Find where the given text appears and provide that cell's center as [X, Y] coordinate. 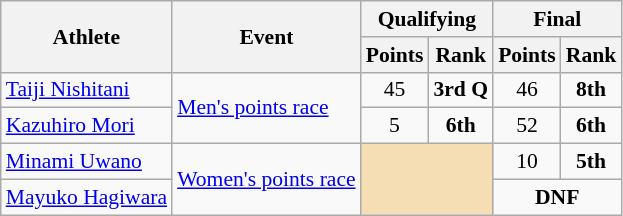
3rd Q [460, 90]
52 [527, 126]
5th [592, 162]
Mayuko Hagiwara [86, 197]
10 [527, 162]
Men's points race [266, 108]
5 [395, 126]
Qualifying [427, 19]
Athlete [86, 36]
Taiji Nishitani [86, 90]
8th [592, 90]
DNF [557, 197]
Women's points race [266, 180]
Event [266, 36]
Kazuhiro Mori [86, 126]
45 [395, 90]
46 [527, 90]
Minami Uwano [86, 162]
Final [557, 19]
